Scan for the cell matching the given text and deliver its [X, Y] coordinate at center. 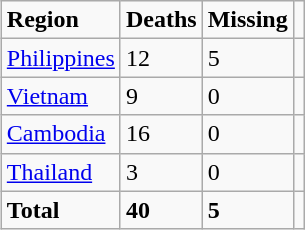
Thailand [60, 172]
9 [161, 96]
Total [60, 210]
Philippines [60, 58]
Vietnam [60, 96]
16 [161, 134]
Cambodia [60, 134]
Region [60, 20]
12 [161, 58]
40 [161, 210]
Missing [248, 20]
3 [161, 172]
Deaths [161, 20]
